Scan for the cell matching the given text and deliver its [x, y] coordinate at center. 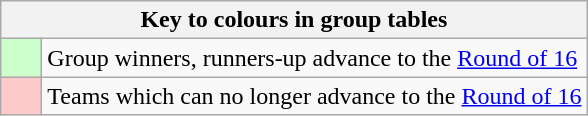
Teams which can no longer advance to the Round of 16 [314, 96]
Key to colours in group tables [294, 20]
Group winners, runners-up advance to the Round of 16 [314, 58]
